Output the [x, y] coordinate of the center of the cell containing the given text.  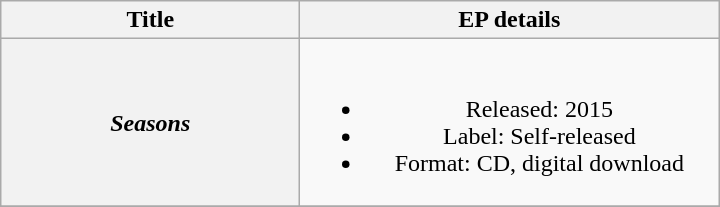
Title [150, 20]
EP details [510, 20]
Released: 2015Label: Self-releasedFormat: CD, digital download [510, 122]
Seasons [150, 122]
